From the cell containing the given text, extract its center point as (X, Y) coordinate. 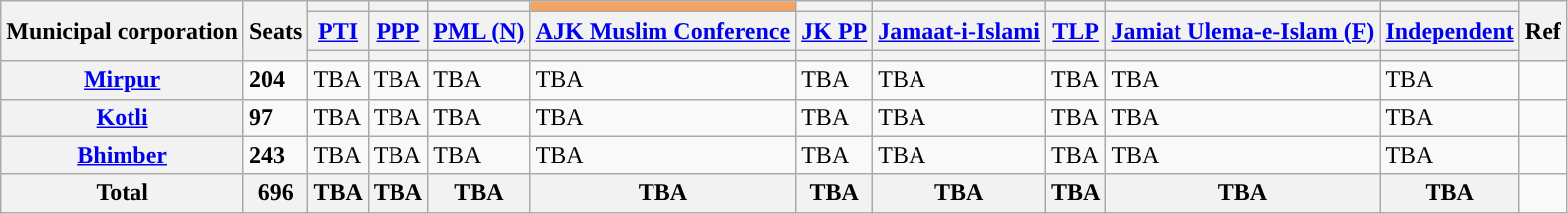
Ref (1542, 31)
97 (275, 117)
PTI (338, 31)
204 (275, 80)
AJK Muslim Conference (663, 31)
TLP (1075, 31)
PML (N) (479, 31)
Kotli (123, 117)
Total (123, 193)
PPP (397, 31)
Independent (1449, 31)
Jamaat-i-Islami (959, 31)
Municipal corporation (123, 31)
243 (275, 155)
Mirpur (123, 80)
696 (275, 193)
Seats (275, 31)
Bhimber (123, 155)
Jamiat Ulema-e-Islam (F) (1243, 31)
JK PP (835, 31)
